Output the [X, Y] coordinate of the center of the cell containing the given text.  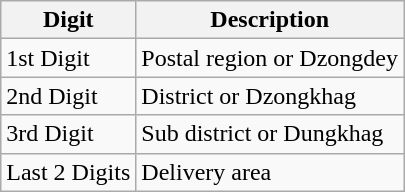
Description [270, 20]
2nd Digit [68, 96]
1st Digit [68, 58]
3rd Digit [68, 134]
Last 2 Digits [68, 172]
Delivery area [270, 172]
Digit [68, 20]
Sub district or Dungkhag [270, 134]
District or Dzongkhag [270, 96]
Postal region or Dzongdey [270, 58]
